Identify which cell holds the provided text, then report its [x, y] central coordinate. 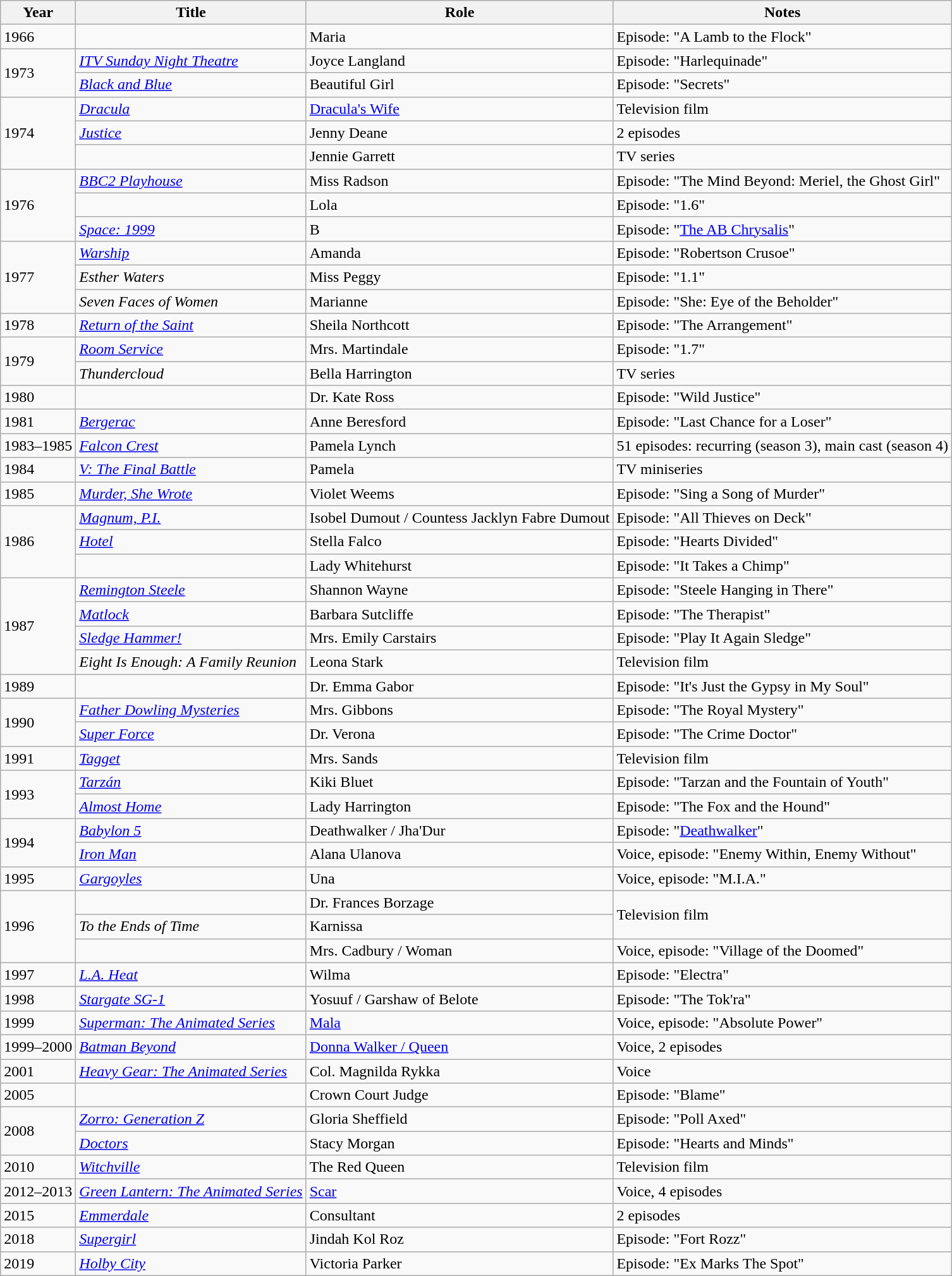
1999 [38, 1023]
1986 [38, 542]
L.A. Heat [191, 975]
Eight Is Enough: A Family Reunion [191, 662]
Miss Radson [460, 181]
51 episodes: recurring (season 3), main cast (season 4) [783, 446]
Stacy Morgan [460, 1143]
Falcon Crest [191, 446]
Episode: "The AB Chrysalis" [783, 229]
Episode: "Hearts and Minds" [783, 1143]
Room Service [191, 349]
1976 [38, 205]
Seven Faces of Women [191, 301]
Lady Whitehurst [460, 566]
Voice, episode: "Absolute Power" [783, 1023]
Episode: "Steele Hanging in There" [783, 590]
Miss Peggy [460, 277]
Sheila Northcott [460, 325]
Dracula's Wife [460, 109]
Iron Man [191, 854]
Col. Magnilda Rykka [460, 1071]
Leona Stark [460, 662]
1973 [38, 73]
Scar [460, 1191]
Pamela [460, 470]
1978 [38, 325]
Anne Beresford [460, 422]
Title [191, 13]
Episode: "It's Just the Gypsy in My Soul" [783, 686]
Episode: "Poll Axed" [783, 1119]
Episode: "Robertson Crusoe" [783, 253]
Episode: "Secrets" [783, 85]
2001 [38, 1071]
Stella Falco [460, 542]
B [460, 229]
Super Force [191, 734]
Almost Home [191, 806]
Mrs. Sands [460, 758]
V: The Final Battle [191, 470]
Babylon 5 [191, 830]
Mrs. Emily Carstairs [460, 638]
Mrs. Cadbury / Woman [460, 951]
Alana Ulanova [460, 854]
Wilma [460, 975]
Space: 1999 [191, 229]
To the Ends of Time [191, 927]
Maria [460, 37]
Episode: "The Tok'ra" [783, 999]
Episode: "Blame" [783, 1095]
Black and Blue [191, 85]
Karnissa [460, 927]
Episode: "Ex Marks The Spot" [783, 1263]
Episode: "The Royal Mystery" [783, 710]
Zorro: Generation Z [191, 1119]
2012–2013 [38, 1191]
Donna Walker / Queen [460, 1047]
Magnum, P.I. [191, 518]
Jenny Deane [460, 133]
Lola [460, 205]
Episode: "Deathwalker" [783, 830]
Jindah Kol Roz [460, 1239]
Witchville [191, 1167]
Dr. Kate Ross [460, 398]
Episode: "The Fox and the Hound" [783, 806]
Remington Steele [191, 590]
Tarzán [191, 782]
1999–2000 [38, 1047]
Dr. Frances Borzage [460, 902]
Kiki Bluet [460, 782]
Matlock [191, 614]
Episode: "The Crime Doctor" [783, 734]
Year [38, 13]
Role [460, 13]
Justice [191, 133]
1996 [38, 927]
Tagget [191, 758]
2010 [38, 1167]
1995 [38, 878]
Episode: "1.1" [783, 277]
Violet Weems [460, 494]
Gloria Sheffield [460, 1119]
Episode: "Last Chance for a Loser" [783, 422]
Episode: "Hearts Divided" [783, 542]
Deathwalker / Jha'Dur [460, 830]
Father Dowling Mysteries [191, 710]
Beautiful Girl [460, 85]
Murder, She Wrote [191, 494]
Episode: "Sing a Song of Murder" [783, 494]
Mrs. Martindale [460, 349]
Mala [460, 1023]
Voice, episode: "Village of the Doomed" [783, 951]
Voice, 4 episodes [783, 1191]
1987 [38, 626]
Voice, episode: "M.I.A." [783, 878]
Heavy Gear: The Animated Series [191, 1071]
Doctors [191, 1143]
1974 [38, 133]
1997 [38, 975]
Episode: "The Therapist" [783, 614]
1989 [38, 686]
1985 [38, 494]
Episode: "The Arrangement" [783, 325]
Jennie Garrett [460, 157]
1994 [38, 842]
BBC2 Playhouse [191, 181]
Una [460, 878]
Hotel [191, 542]
Lady Harrington [460, 806]
2019 [38, 1263]
ITV Sunday Night Theatre [191, 61]
TV miniseries [783, 470]
Episode: "Electra" [783, 975]
1998 [38, 999]
Dr. Verona [460, 734]
1981 [38, 422]
Voice, episode: "Enemy Within, Enemy Without" [783, 854]
Episode: "It Takes a Chimp" [783, 566]
The Red Queen [460, 1167]
Supergirl [191, 1239]
Barbara Sutcliffe [460, 614]
Episode: "All Thieves on Deck" [783, 518]
Episode: "1.6" [783, 205]
1990 [38, 722]
Episode: "Tarzan and the Fountain of Youth" [783, 782]
Mrs. Gibbons [460, 710]
Episode: "A Lamb to the Flock" [783, 37]
Isobel Dumout / Countess Jacklyn Fabre Dumout [460, 518]
Dracula [191, 109]
Sledge Hammer! [191, 638]
2008 [38, 1131]
Bergerac [191, 422]
Yosuuf / Garshaw of Belote [460, 999]
1979 [38, 362]
Esther Waters [191, 277]
1966 [38, 37]
Superman: The Animated Series [191, 1023]
Batman Beyond [191, 1047]
Episode: "Fort Rozz" [783, 1239]
Episode: "The Mind Beyond: Meriel, the Ghost Girl" [783, 181]
Stargate SG-1 [191, 999]
Joyce Langland [460, 61]
1984 [38, 470]
Amanda [460, 253]
1980 [38, 398]
Holby City [191, 1263]
Voice, 2 episodes [783, 1047]
2015 [38, 1215]
2005 [38, 1095]
Voice [783, 1071]
Victoria Parker [460, 1263]
Marianne [460, 301]
Thundercloud [191, 374]
Pamela Lynch [460, 446]
Emmerdale [191, 1215]
1993 [38, 794]
2018 [38, 1239]
Gargoyles [191, 878]
Shannon Wayne [460, 590]
1991 [38, 758]
Episode: "Play It Again Sledge" [783, 638]
1983–1985 [38, 446]
Episode: "Wild Justice" [783, 398]
Episode: "1.7" [783, 349]
1977 [38, 277]
Bella Harrington [460, 374]
Episode: "She: Eye of the Beholder" [783, 301]
Green Lantern: The Animated Series [191, 1191]
Crown Court Judge [460, 1095]
Notes [783, 13]
Return of the Saint [191, 325]
Warship [191, 253]
Episode: "Harlequinade" [783, 61]
Consultant [460, 1215]
Dr. Emma Gabor [460, 686]
